Output the [X, Y] coordinate of the center of the cell containing the given text.  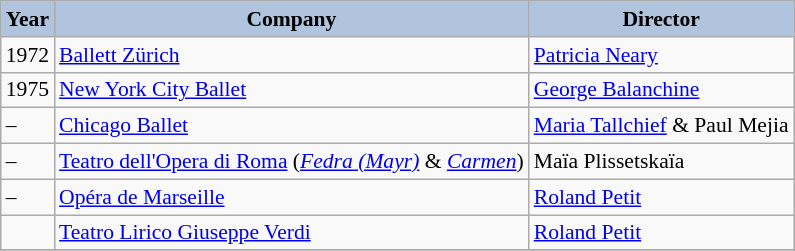
Teatro Lirico Giuseppe Verdi [292, 233]
Company [292, 19]
Ballett Zürich [292, 55]
Teatro dell'Opera di Roma (Fedra (Mayr) & Carmen) [292, 162]
Chicago Ballet [292, 126]
Maïa Plissetskaïa [662, 162]
Year [28, 19]
1972 [28, 55]
Patricia Neary [662, 55]
1975 [28, 90]
New York City Ballet [292, 90]
Opéra de Marseille [292, 197]
George Balanchine [662, 90]
Maria Tallchief & Paul Mejia [662, 126]
Director [662, 19]
